Find where the given text appears and provide that cell's center as (x, y) coordinate. 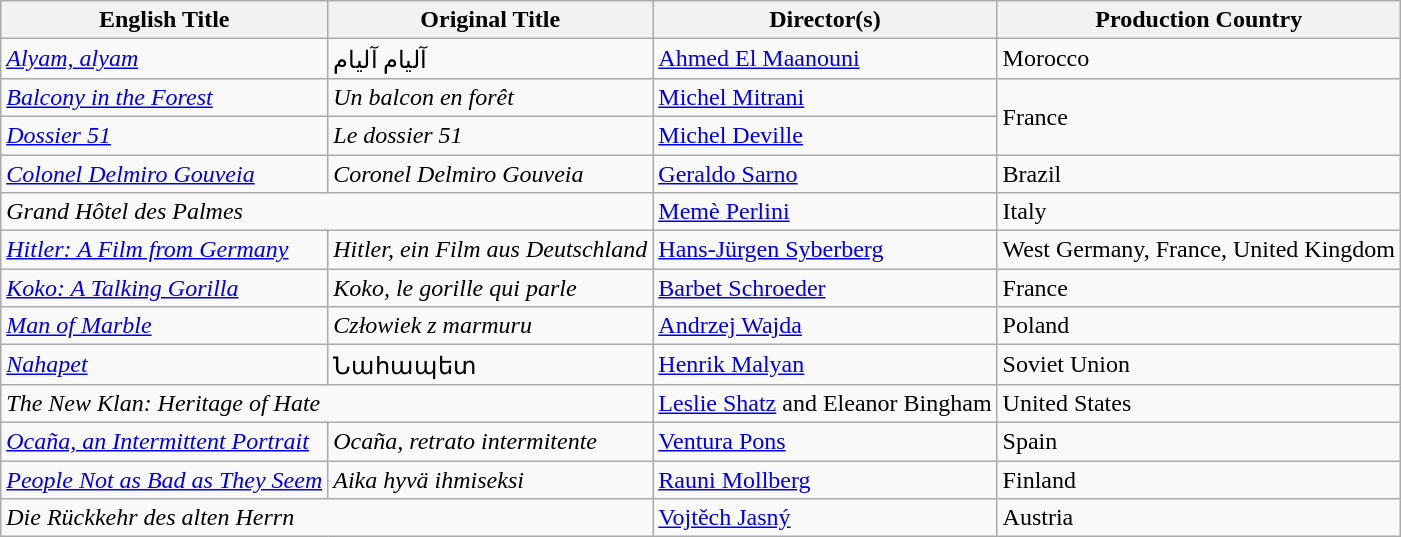
Michel Deville (825, 135)
Ocaña, an Intermittent Portrait (164, 441)
Man of Marble (164, 326)
Finland (1198, 479)
Ocaña, retrato intermitente (490, 441)
Dossier 51 (164, 135)
Die Rückkehr des alten Herrn (327, 518)
West Germany, France, United Kingdom (1198, 250)
English Title (164, 20)
Production Country (1198, 20)
آليام آليام (490, 59)
Grand Hôtel des Palmes (327, 212)
Ventura Pons (825, 441)
Rauni Mollberg (825, 479)
Brazil (1198, 173)
Hitler, ein Film aus Deutschland (490, 250)
Andrzej Wajda (825, 326)
Leslie Shatz and Eleanor Bingham (825, 403)
Alyam, alyam (164, 59)
Austria (1198, 518)
Original Title (490, 20)
Colonel Delmiro Gouveia (164, 173)
Coronel Delmiro Gouveia (490, 173)
Ahmed El Maanouni (825, 59)
Henrik Malyan (825, 365)
Director(s) (825, 20)
Poland (1198, 326)
Koko: A Talking Gorilla (164, 288)
Hitler: A Film from Germany (164, 250)
Koko, le gorille qui parle (490, 288)
Nahapet (164, 365)
United States (1198, 403)
Vojtěch Jasný (825, 518)
Soviet Union (1198, 365)
Morocco (1198, 59)
Aika hyvä ihmiseksi (490, 479)
Geraldo Sarno (825, 173)
People Not as Bad as They Seem (164, 479)
Un balcon en forêt (490, 97)
Le dossier 51 (490, 135)
Նահապետ (490, 365)
The New Klan: Heritage of Hate (327, 403)
Barbet Schroeder (825, 288)
Człowiek z marmuru (490, 326)
Memè Perlini (825, 212)
Hans-Jürgen Syberberg (825, 250)
Balcony in the Forest (164, 97)
Michel Mitrani (825, 97)
Spain (1198, 441)
Italy (1198, 212)
